From the cell containing the given text, extract its center point as [x, y] coordinate. 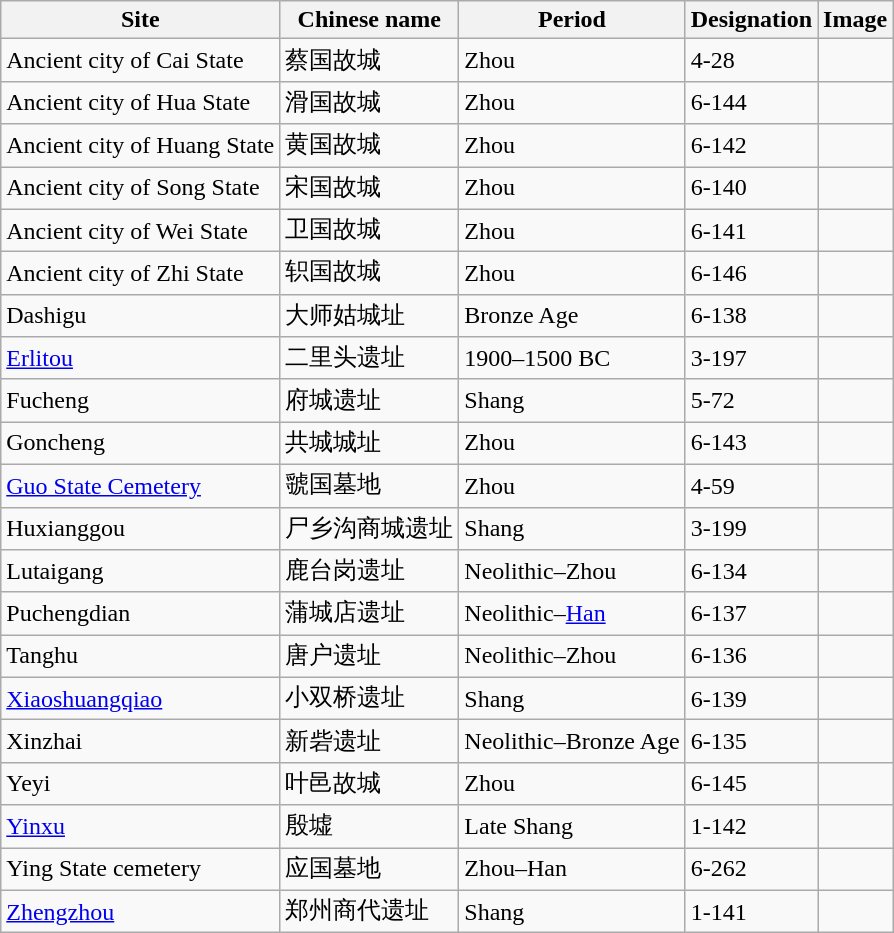
Fucheng [140, 400]
Puchengdian [140, 614]
6-144 [751, 102]
鹿台岗遗址 [370, 572]
6-139 [751, 698]
Erlitou [140, 358]
3-199 [751, 528]
Ancient city of Wei State [140, 230]
滑国故城 [370, 102]
大师姑城址 [370, 316]
4-28 [751, 60]
Yeyi [140, 784]
蒲城店遗址 [370, 614]
5-72 [751, 400]
1-142 [751, 826]
Neolithic–Han [572, 614]
尸乡沟商城遗址 [370, 528]
6-142 [751, 146]
Guo State Cemetery [140, 486]
6-143 [751, 444]
6-138 [751, 316]
应国墓地 [370, 870]
6-146 [751, 274]
Ancient city of Huang State [140, 146]
1900–1500 BC [572, 358]
Ancient city of Hua State [140, 102]
Chinese name [370, 20]
Ying State cemetery [140, 870]
共城城址 [370, 444]
6-135 [751, 742]
6-134 [751, 572]
小双桥遗址 [370, 698]
Zhou–Han [572, 870]
蔡国故城 [370, 60]
Lutaigang [140, 572]
宋国故城 [370, 188]
Ancient city of Zhi State [140, 274]
府城遗址 [370, 400]
轵国故城 [370, 274]
6-137 [751, 614]
Ancient city of Song State [140, 188]
Xiaoshuangqiao [140, 698]
3-197 [751, 358]
郑州商代遗址 [370, 912]
Zhengzhou [140, 912]
6-136 [751, 656]
6-141 [751, 230]
唐户遗址 [370, 656]
Xinzhai [140, 742]
卫国故城 [370, 230]
Ancient city of Cai State [140, 60]
Bronze Age [572, 316]
Site [140, 20]
Designation [751, 20]
Image [856, 20]
Yinxu [140, 826]
黄国故城 [370, 146]
Dashigu [140, 316]
4-59 [751, 486]
1-141 [751, 912]
6-262 [751, 870]
殷墟 [370, 826]
新砦遗址 [370, 742]
Neolithic–Bronze Age [572, 742]
Late Shang [572, 826]
Tanghu [140, 656]
Period [572, 20]
6-145 [751, 784]
Goncheng [140, 444]
虢国墓地 [370, 486]
Huxianggou [140, 528]
6-140 [751, 188]
二里头遗址 [370, 358]
叶邑故城 [370, 784]
